Return [x, y] of the center of cell containing provided text 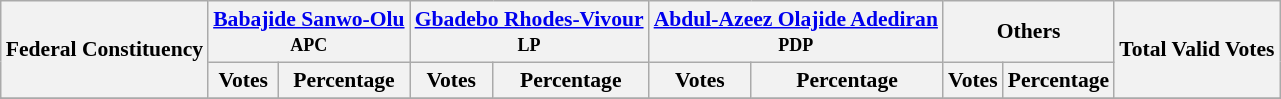
Babajide Sanwo-OluAPC [308, 32]
Total Valid Votes [1196, 50]
Gbadebo Rhodes-VivourLP [530, 32]
Others [1028, 32]
Federal Constituency [104, 50]
Abdul-Azeez Olajide AdediranPDP [796, 32]
